Determine the (x, y) coordinate at the center of the cell enclosing the given text.  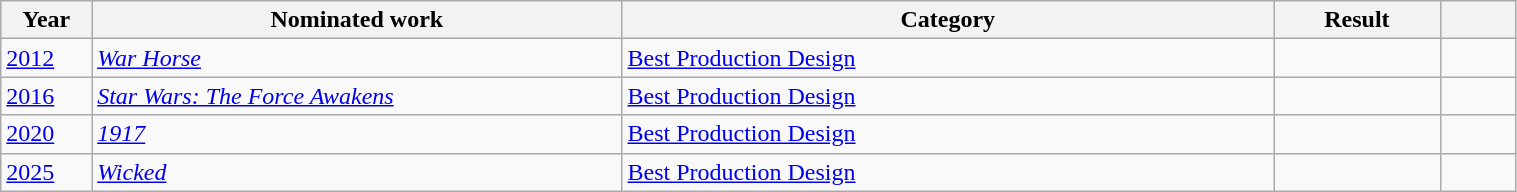
Star Wars: The Force Awakens (357, 96)
2016 (46, 96)
2025 (46, 172)
War Horse (357, 58)
Category (948, 20)
1917 (357, 134)
Nominated work (357, 20)
2012 (46, 58)
Year (46, 20)
2020 (46, 134)
Wicked (357, 172)
Result (1358, 20)
